Search for the cell housing the specified text and yield its (X, Y) center coordinate. 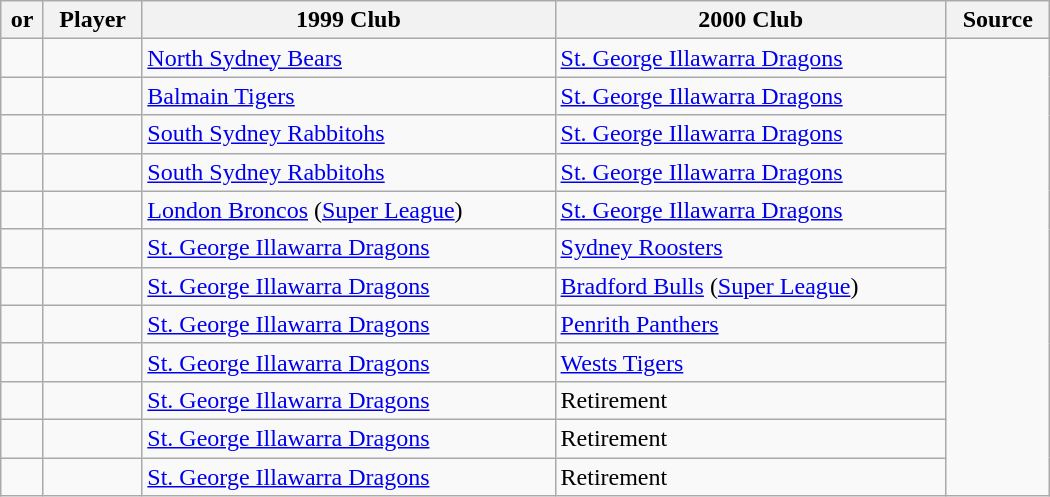
Sydney Roosters (750, 248)
North Sydney Bears (348, 58)
2000 Club (750, 20)
Source (998, 20)
or (22, 20)
Penrith Panthers (750, 324)
Balmain Tigers (348, 96)
Wests Tigers (750, 362)
London Broncos (Super League) (348, 210)
Bradford Bulls (Super League) (750, 286)
1999 Club (348, 20)
Player (92, 20)
